Search for the cell housing the specified text and yield its [X, Y] center coordinate. 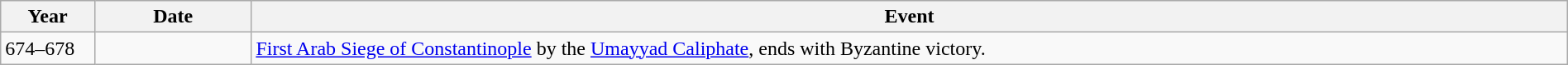
First Arab Siege of Constantinople by the Umayyad Caliphate, ends with Byzantine victory. [910, 48]
Year [48, 17]
674–678 [48, 48]
Event [910, 17]
Date [172, 17]
